Detect which cell encompasses the target text, then output its (x, y) center coordinate. 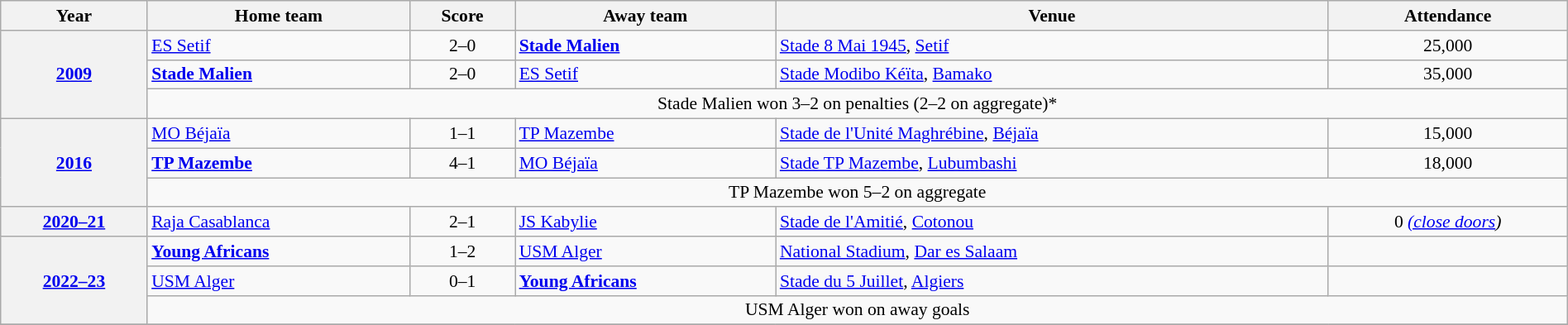
1–2 (463, 251)
2022–23 (74, 281)
2–1 (463, 222)
Raja Casablanca (279, 222)
4–1 (463, 163)
JS Kabylie (645, 222)
Stade TP Mazembe, Lubumbashi (1052, 163)
Stade Malien won 3–2 on penalties (2–2 on aggregate)* (857, 104)
Score (463, 16)
18,000 (1447, 163)
TP Mazembe won 5–2 on aggregate (857, 193)
1–1 (463, 134)
Stade de l'Amitié, Cotonou (1052, 222)
Stade 8 Mai 1945, Setif (1052, 45)
15,000 (1447, 134)
25,000 (1447, 45)
2020–21 (74, 222)
Venue (1052, 16)
0–1 (463, 281)
National Stadium, Dar es Salaam (1052, 251)
Attendance (1447, 16)
35,000 (1447, 74)
Stade de l'Unité Maghrébine, Béjaïa (1052, 134)
Year (74, 16)
2009 (74, 74)
Stade du 5 Juillet, Algiers (1052, 281)
Stade Modibo Kéïta, Bamako (1052, 74)
USM Alger won on away goals (857, 310)
2016 (74, 164)
Home team (279, 16)
0 (close doors) (1447, 222)
Away team (645, 16)
